Extract the (x, y) coordinate from the center of the cell holding the provided text.  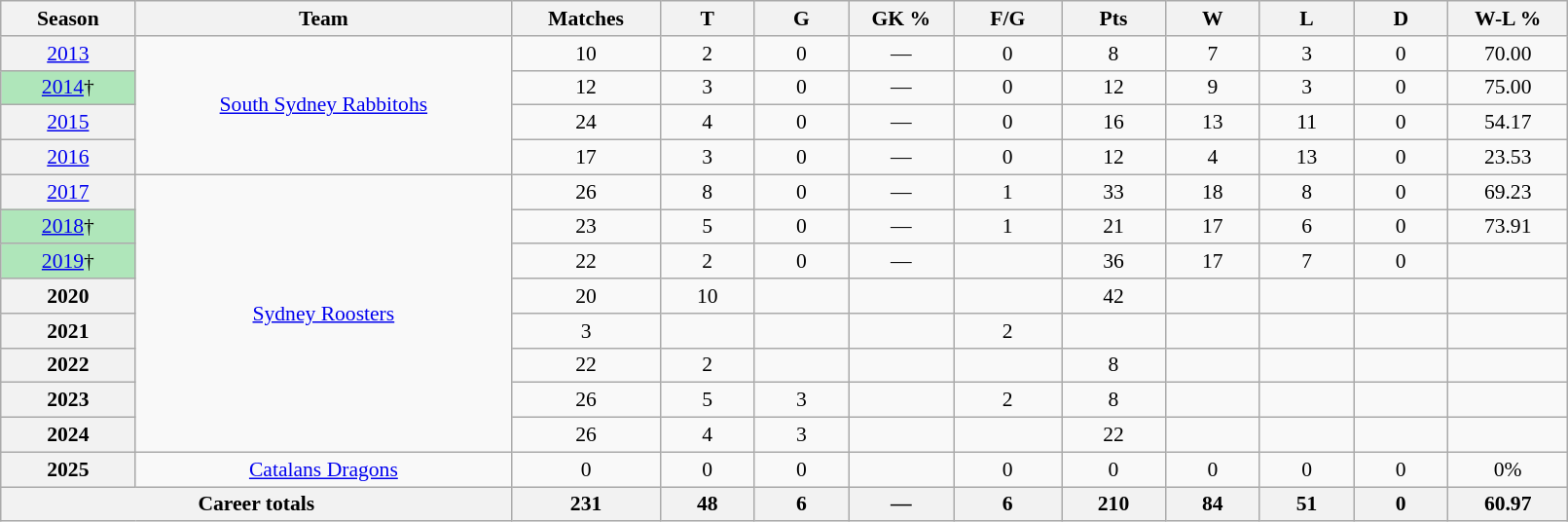
W-L % (1509, 19)
51 (1306, 504)
2015 (68, 123)
South Sydney Rabbitohs (323, 105)
16 (1113, 123)
54.17 (1509, 123)
2020 (68, 296)
Catalans Dragons (323, 469)
0% (1509, 469)
2025 (68, 469)
2013 (68, 54)
84 (1213, 504)
24 (586, 123)
Matches (586, 19)
2022 (68, 365)
9 (1213, 88)
2018† (68, 227)
GK % (901, 19)
2023 (68, 400)
Sydney Roosters (323, 314)
42 (1113, 296)
Team (323, 19)
70.00 (1509, 54)
2014† (68, 88)
48 (707, 504)
23 (586, 227)
F/G (1008, 19)
T (707, 19)
Pts (1113, 19)
G (802, 19)
33 (1113, 192)
231 (586, 504)
L (1306, 19)
2017 (68, 192)
60.97 (1509, 504)
2024 (68, 435)
2019† (68, 262)
18 (1213, 192)
W (1213, 19)
Career totals (257, 504)
Season (68, 19)
2021 (68, 331)
75.00 (1509, 88)
20 (586, 296)
23.53 (1509, 158)
73.91 (1509, 227)
11 (1306, 123)
69.23 (1509, 192)
210 (1113, 504)
D (1402, 19)
21 (1113, 227)
2016 (68, 158)
36 (1113, 262)
